Pinpoint the cell where the given text exists, returning its [X, Y] midpoint coordinate. 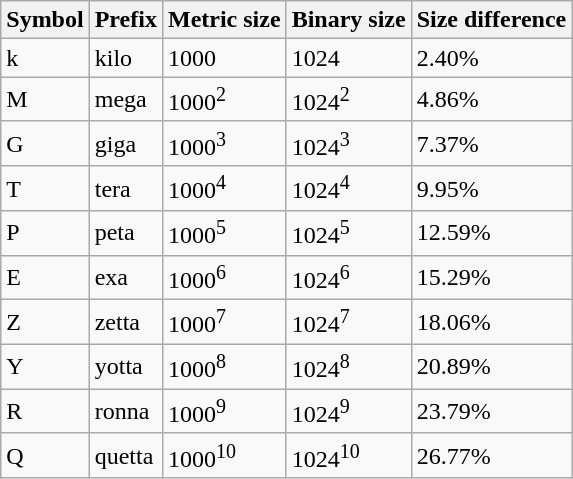
12.59% [492, 234]
yotta [126, 366]
9.95% [492, 188]
10244 [348, 188]
T [45, 188]
100010 [224, 456]
10006 [224, 278]
peta [126, 234]
10008 [224, 366]
kilo [126, 58]
10248 [348, 366]
k [45, 58]
E [45, 278]
10003 [224, 144]
ronna [126, 412]
tera [126, 188]
10245 [348, 234]
10005 [224, 234]
Y [45, 366]
P [45, 234]
102410 [348, 456]
giga [126, 144]
10007 [224, 322]
10243 [348, 144]
23.79% [492, 412]
Symbol [45, 20]
2.40% [492, 58]
mega [126, 100]
10002 [224, 100]
M [45, 100]
18.06% [492, 322]
Prefix [126, 20]
Q [45, 456]
1000 [224, 58]
zetta [126, 322]
G [45, 144]
quetta [126, 456]
10246 [348, 278]
26.77% [492, 456]
10009 [224, 412]
15.29% [492, 278]
10247 [348, 322]
1024 [348, 58]
10242 [348, 100]
10249 [348, 412]
R [45, 412]
10004 [224, 188]
Z [45, 322]
exa [126, 278]
Metric size [224, 20]
Size difference [492, 20]
7.37% [492, 144]
20.89% [492, 366]
4.86% [492, 100]
Binary size [348, 20]
